Locate the cell with the specified text and output its (X, Y) center coordinate. 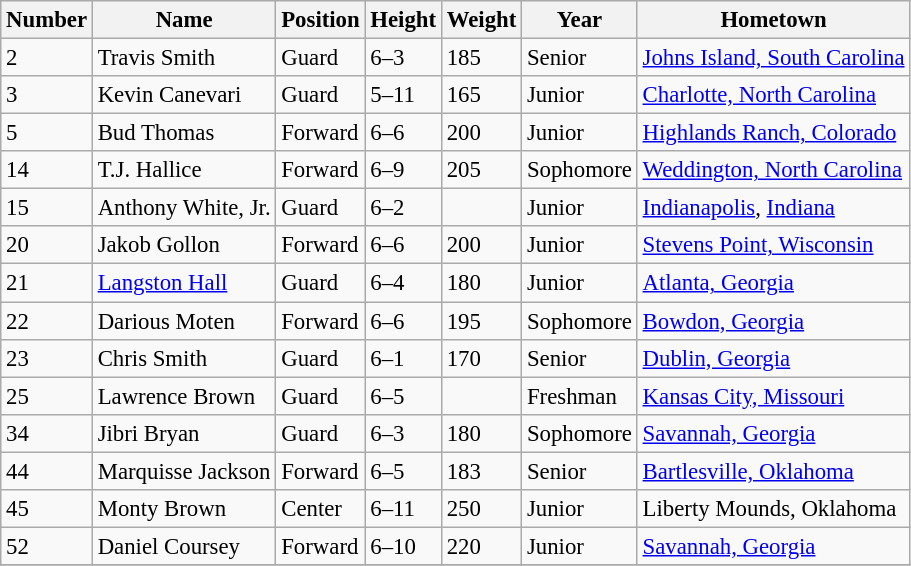
Chris Smith (184, 358)
Kansas City, Missouri (774, 396)
Dublin, Georgia (774, 358)
Center (320, 509)
Charlotte, North Carolina (774, 95)
14 (47, 170)
Weight (481, 20)
Marquisse Jackson (184, 471)
250 (481, 509)
2 (47, 58)
205 (481, 170)
165 (481, 95)
6–9 (403, 170)
Lawrence Brown (184, 396)
6–2 (403, 208)
Bud Thomas (184, 133)
52 (47, 546)
183 (481, 471)
Height (403, 20)
3 (47, 95)
20 (47, 245)
Darious Moten (184, 321)
25 (47, 396)
Jakob Gollon (184, 245)
Stevens Point, Wisconsin (774, 245)
6–10 (403, 546)
Weddington, North Carolina (774, 170)
Freshman (580, 396)
185 (481, 58)
Liberty Mounds, Oklahoma (774, 509)
T.J. Hallice (184, 170)
Bartlesville, Oklahoma (774, 471)
Year (580, 20)
Langston Hall (184, 283)
23 (47, 358)
5 (47, 133)
Anthony White, Jr. (184, 208)
21 (47, 283)
44 (47, 471)
Atlanta, Georgia (774, 283)
22 (47, 321)
195 (481, 321)
Position (320, 20)
Hometown (774, 20)
Monty Brown (184, 509)
6–11 (403, 509)
5–11 (403, 95)
Travis Smith (184, 58)
Highlands Ranch, Colorado (774, 133)
34 (47, 433)
Bowdon, Georgia (774, 321)
Daniel Coursey (184, 546)
Johns Island, South Carolina (774, 58)
6–1 (403, 358)
Number (47, 20)
Indianapolis, Indiana (774, 208)
15 (47, 208)
220 (481, 546)
45 (47, 509)
Jibri Bryan (184, 433)
Kevin Canevari (184, 95)
Name (184, 20)
170 (481, 358)
6–4 (403, 283)
